Scan for the cell matching the given text and deliver its [x, y] coordinate at center. 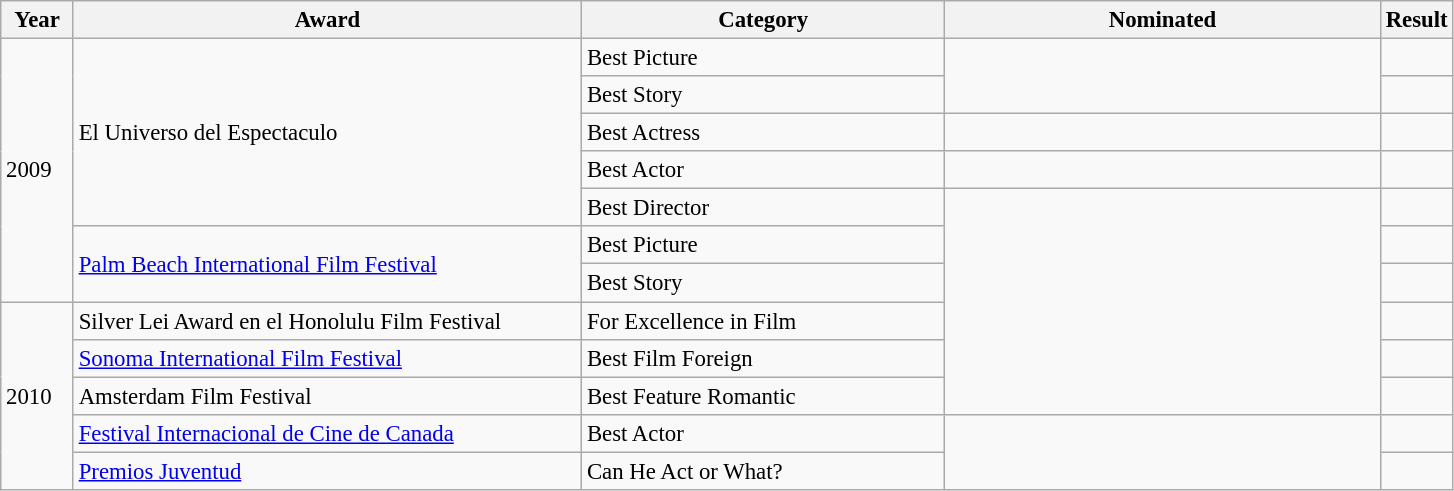
For Excellence in Film [764, 321]
Festival Internacional de Cine de Canada [327, 433]
Amsterdam Film Festival [327, 396]
Sonoma International Film Festival [327, 358]
2010 [38, 396]
Best Actress [764, 133]
Premios Juventud [327, 471]
Palm Beach International Film Festival [327, 264]
Year [38, 20]
Nominated [1163, 20]
Can He Act or What? [764, 471]
Best Film Foreign [764, 358]
Result [1416, 20]
Best Feature Romantic [764, 396]
Award [327, 20]
2009 [38, 170]
Best Director [764, 208]
Category [764, 20]
Silver Lei Award en el Honolulu Film Festival [327, 321]
El Universo del Espectaculo [327, 133]
